From the cell containing the given text, extract its center point as (X, Y) coordinate. 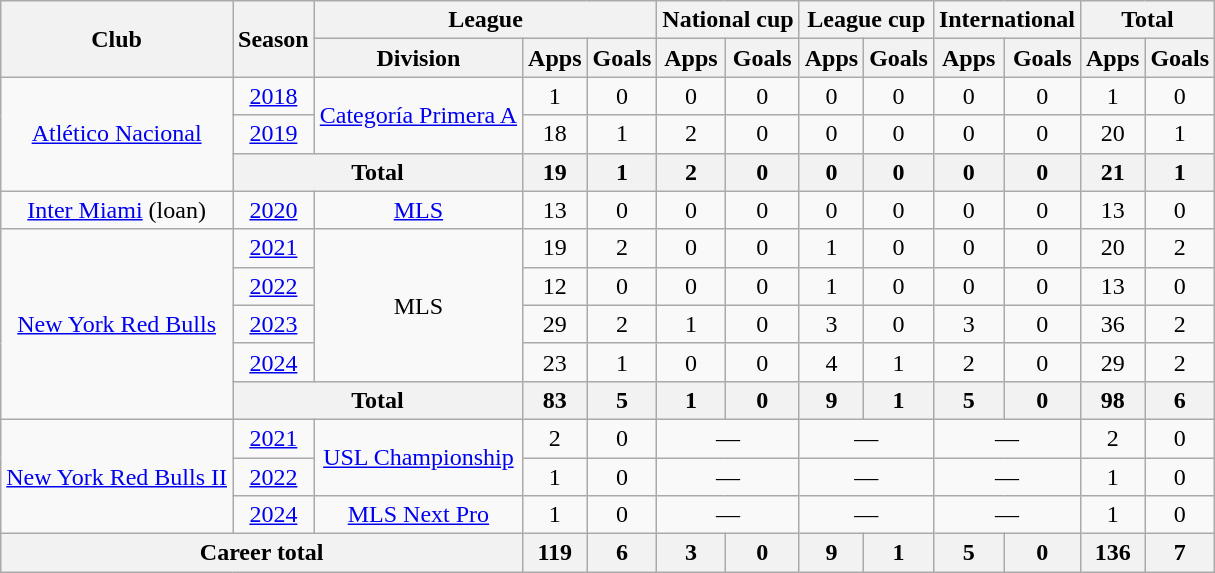
2018 (273, 96)
23 (555, 362)
83 (555, 400)
2020 (273, 210)
36 (1112, 324)
New York Red Bulls (117, 324)
Division (418, 58)
League cup (866, 20)
Season (273, 39)
Inter Miami (loan) (117, 210)
International (1006, 20)
7 (1180, 553)
136 (1112, 553)
2023 (273, 324)
Atlético Nacional (117, 134)
League (486, 20)
National cup (728, 20)
18 (555, 134)
Career total (262, 553)
12 (555, 286)
Club (117, 39)
USL Championship (418, 457)
98 (1112, 400)
MLS Next Pro (418, 515)
4 (831, 362)
119 (555, 553)
2019 (273, 134)
New York Red Bulls II (117, 476)
21 (1112, 172)
Categoría Primera A (418, 115)
